Extract the [x, y] coordinate from the center of the cell holding the provided text.  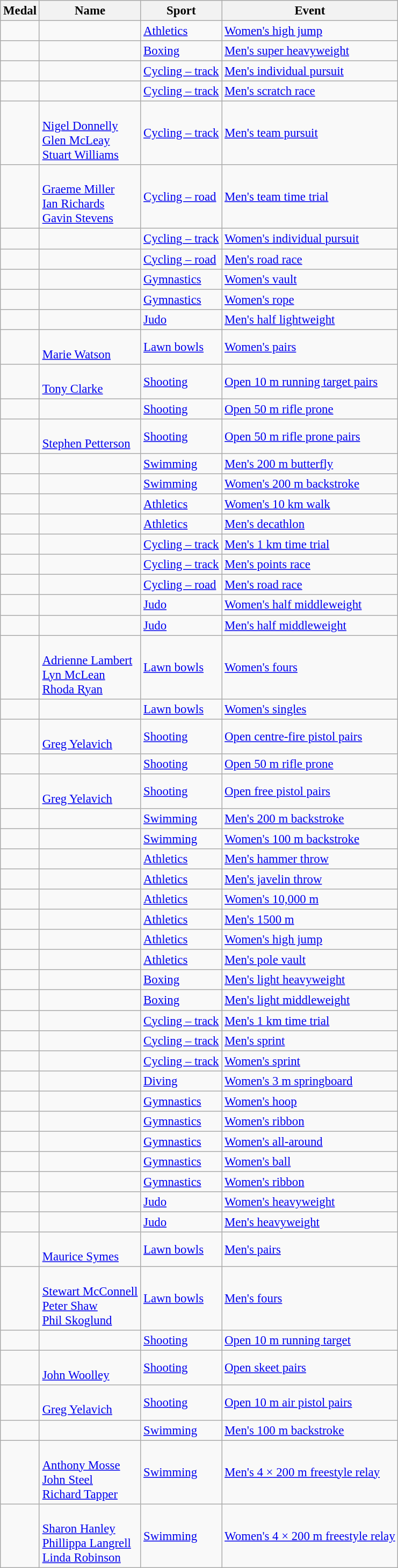
Women's hoop [310, 1101]
Women's 100 m backstroke [310, 839]
Men's 4 × 200 m freestyle relay [310, 1472]
Medal [20, 11]
Women's individual pursuit [310, 239]
Men's pairs [310, 1249]
Men's 100 m backstroke [310, 1430]
Open 50 m rifle prone pairs [310, 437]
Graeme MillerIan RichardsGavin Stevens [90, 197]
Men's team pursuit [310, 133]
John Woolley [90, 1368]
Women's ball [310, 1162]
Women's half middleweight [310, 605]
Women's 200 m backstroke [310, 484]
Men's light heavyweight [310, 980]
Tony Clarke [90, 382]
Event [310, 11]
Women's 3 m springboard [310, 1081]
Open 10 m running target pairs [310, 382]
Anthony MosseJohn SteelRichard Tapper [90, 1472]
Men's fours [310, 1299]
Sharon HanleyPhillippa LangrellLinda Robinson [90, 1536]
Diving [182, 1081]
Men's team time trial [310, 197]
Men's 1500 m [310, 920]
Women's sprint [310, 1061]
Open skeet pairs [310, 1368]
Men's pole vault [310, 960]
Men's sprint [310, 1041]
Men's decathlon [310, 524]
Men's individual pursuit [310, 71]
Adrienne LambertLyn McLeanRhoda Ryan [90, 668]
Marie Watson [90, 347]
Sport [182, 11]
Men's half middleweight [310, 625]
Men's hammer throw [310, 859]
Maurice Symes [90, 1249]
Men's light middleweight [310, 1000]
Women's 4 × 200 m freestyle relay [310, 1536]
Men's 200 m butterfly [310, 464]
Women's 10,000 m [310, 899]
Nigel DonnellyGlen McLeayStuart Williams [90, 133]
Name [90, 11]
Open free pistol pairs [310, 791]
Men's javelin throw [310, 880]
Men's scratch race [310, 91]
Men's heavyweight [310, 1222]
Stewart McConnellPeter ShawPhil Skoglund [90, 1299]
Men's half lightweight [310, 319]
Women's all-around [310, 1141]
Women's vault [310, 279]
Men's super heavyweight [310, 51]
Men's 200 m backstroke [310, 819]
Stephen Petterson [90, 437]
Women's heavyweight [310, 1202]
Women's rope [310, 299]
Men's points race [310, 565]
Women's pairs [310, 347]
Women's fours [310, 668]
Open 10 m air pistol pairs [310, 1403]
Women's singles [310, 709]
Open 10 m running target [310, 1340]
Open centre-fire pistol pairs [310, 736]
Women's 10 km walk [310, 504]
